For the text-containing cell, return its midpoint in [X, Y] coordinate format. 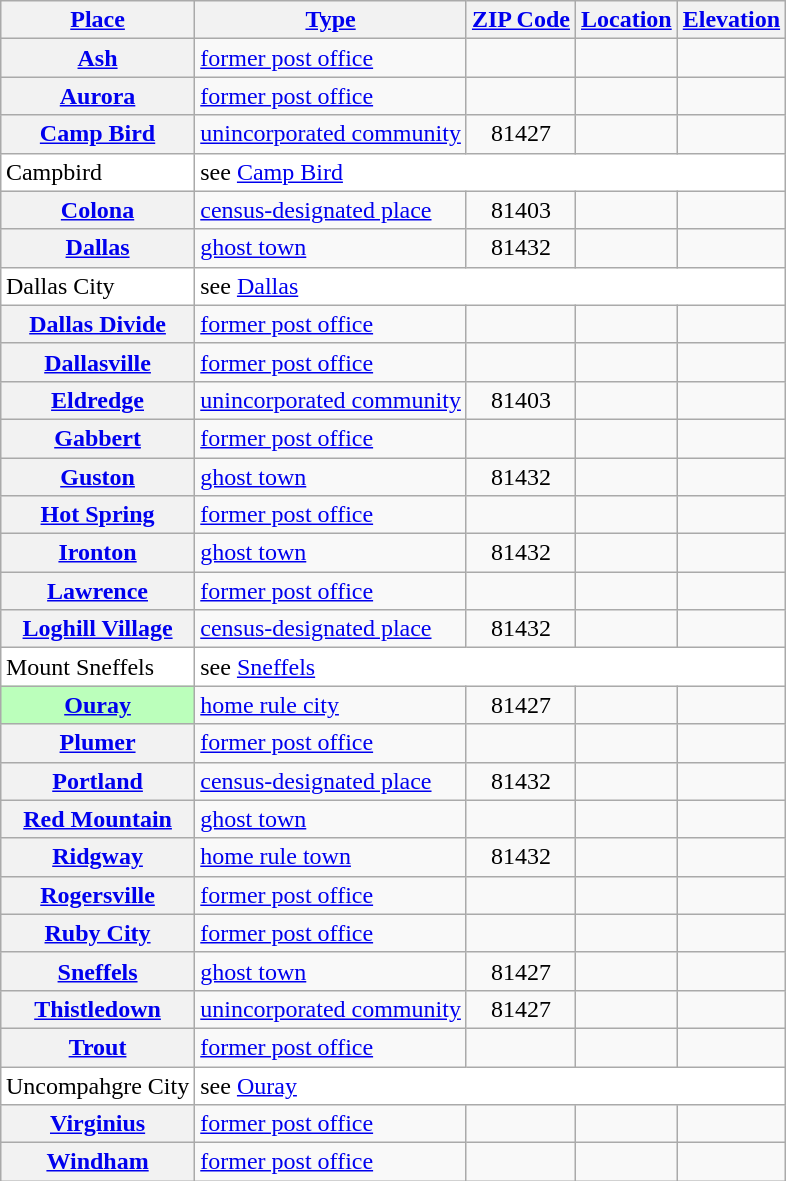
Gabbert [97, 438]
Hot Spring [97, 515]
Camp Bird [97, 134]
Colona [97, 210]
Virginius [97, 1124]
Lawrence [97, 591]
Sneffels [97, 971]
Loghill Village [97, 629]
Windham [97, 1162]
ZIP Code [520, 20]
Ruby City [97, 933]
Ironton [97, 553]
Portland [97, 781]
home rule town [331, 857]
home rule city [331, 705]
Mount Sneffels [97, 667]
Dallasville [97, 362]
Uncompahgre City [97, 1085]
see Ouray [490, 1085]
Elevation [731, 20]
Dallas Divide [97, 324]
see Camp Bird [490, 172]
Rogersville [97, 895]
Ouray [97, 705]
Type [331, 20]
Eldredge [97, 400]
Dallas [97, 248]
Aurora [97, 96]
Place [97, 20]
Campbird [97, 172]
see Sneffels [490, 667]
Location [626, 20]
Trout [97, 1047]
Dallas City [97, 286]
see Dallas [490, 286]
Red Mountain [97, 819]
Guston [97, 477]
Thistledown [97, 1009]
Ridgway [97, 857]
Ash [97, 58]
Plumer [97, 743]
